Find where the given text appears and provide that cell's center as (x, y) coordinate. 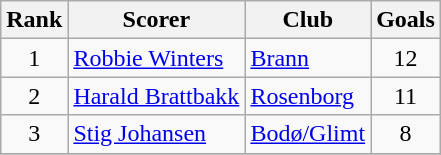
3 (34, 134)
Scorer (156, 20)
Brann (308, 58)
Stig Johansen (156, 134)
Rank (34, 20)
11 (406, 96)
8 (406, 134)
Rosenborg (308, 96)
Bodø/Glimt (308, 134)
Harald Brattbakk (156, 96)
Club (308, 20)
Goals (406, 20)
2 (34, 96)
Robbie Winters (156, 58)
1 (34, 58)
12 (406, 58)
